Identify which cell holds the provided text, then report its (X, Y) central coordinate. 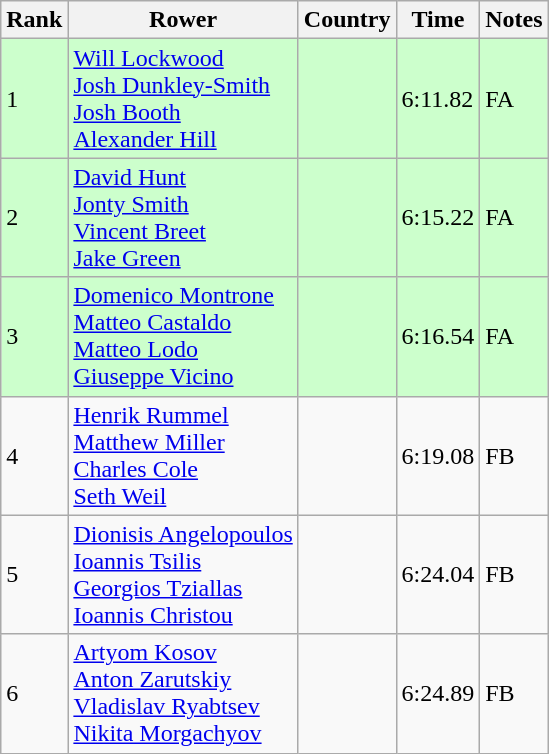
Henrik RummelMatthew MillerCharles ColeSeth Weil (183, 456)
6:24.89 (438, 694)
Dionisis AngelopoulosIoannis TsilisGeorgios TziallasIoannis Christou (183, 574)
Rank (34, 20)
3 (34, 336)
4 (34, 456)
5 (34, 574)
2 (34, 218)
6 (34, 694)
6:11.82 (438, 98)
Notes (514, 20)
Country (347, 20)
Rower (183, 20)
Artyom KosovAnton ZarutskiyVladislav RyabtsevNikita Morgachyov (183, 694)
6:15.22 (438, 218)
David HuntJonty SmithVincent BreetJake Green (183, 218)
1 (34, 98)
Time (438, 20)
Will LockwoodJosh Dunkley-SmithJosh BoothAlexander Hill (183, 98)
6:24.04 (438, 574)
6:16.54 (438, 336)
Domenico MontroneMatteo CastaldoMatteo LodoGiuseppe Vicino (183, 336)
6:19.08 (438, 456)
